For the text-containing cell, return its midpoint in [x, y] coordinate format. 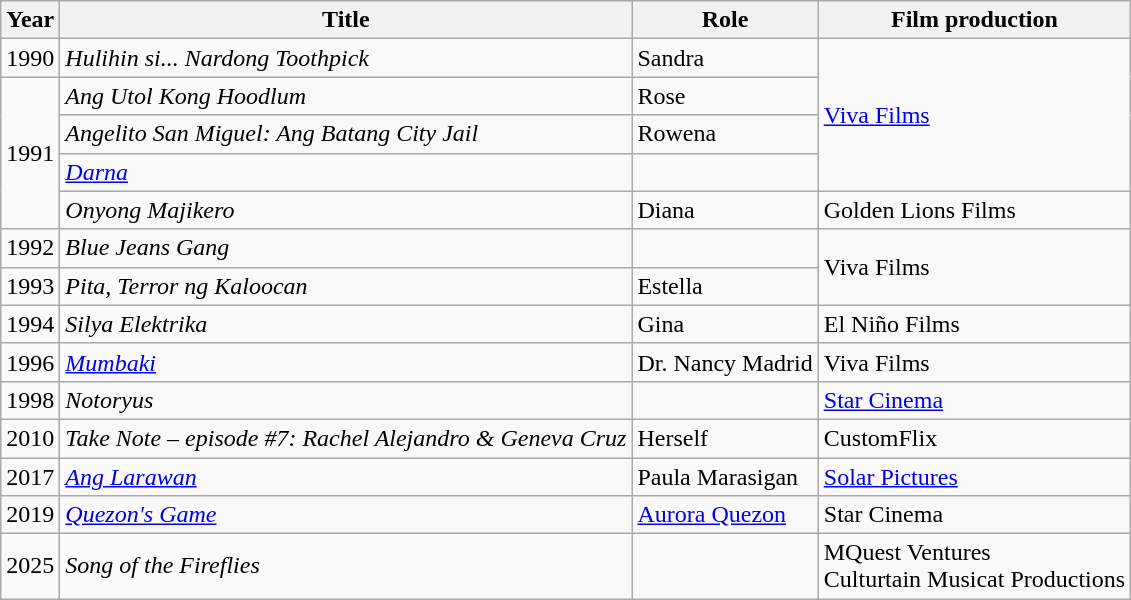
1998 [30, 400]
Darna [346, 172]
Paula Marasigan [725, 477]
Title [346, 20]
Blue Jeans Gang [346, 248]
1994 [30, 324]
Dr. Nancy Madrid [725, 362]
Role [725, 20]
2010 [30, 438]
Quezon's Game [346, 515]
Angelito San Miguel: Ang Batang City Jail [346, 134]
Silya Elektrika [346, 324]
Ang Utol Kong Hoodlum [346, 96]
1993 [30, 286]
Notoryus [346, 400]
1990 [30, 58]
Rowena [725, 134]
2017 [30, 477]
El Niño Films [974, 324]
Rose [725, 96]
Song of the Fireflies [346, 566]
Hulihin si... Nardong Toothpick [346, 58]
CustomFlix [974, 438]
1992 [30, 248]
1991 [30, 153]
Solar Pictures [974, 477]
Pita, Terror ng Kaloocan [346, 286]
Take Note – episode #7: Rachel Alejandro & Geneva Cruz [346, 438]
Ang Larawan [346, 477]
Golden Lions Films [974, 210]
1996 [30, 362]
Mumbaki [346, 362]
Estella [725, 286]
2019 [30, 515]
Year [30, 20]
MQuest VenturesCulturtain Musicat Productions [974, 566]
2025 [30, 566]
Gina [725, 324]
Diana [725, 210]
Aurora Quezon [725, 515]
Sandra [725, 58]
Film production [974, 20]
Onyong Majikero [346, 210]
Herself [725, 438]
